Find where the given text appears and provide that cell's center as [X, Y] coordinate. 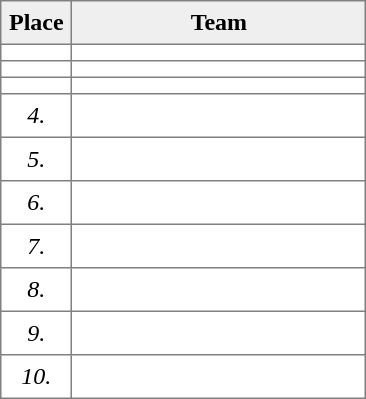
10. [36, 377]
6. [36, 203]
7. [36, 246]
Team [219, 23]
9. [36, 333]
8. [36, 290]
4. [36, 116]
5. [36, 159]
Place [36, 23]
